For the text-containing cell, return its midpoint in [X, Y] coordinate format. 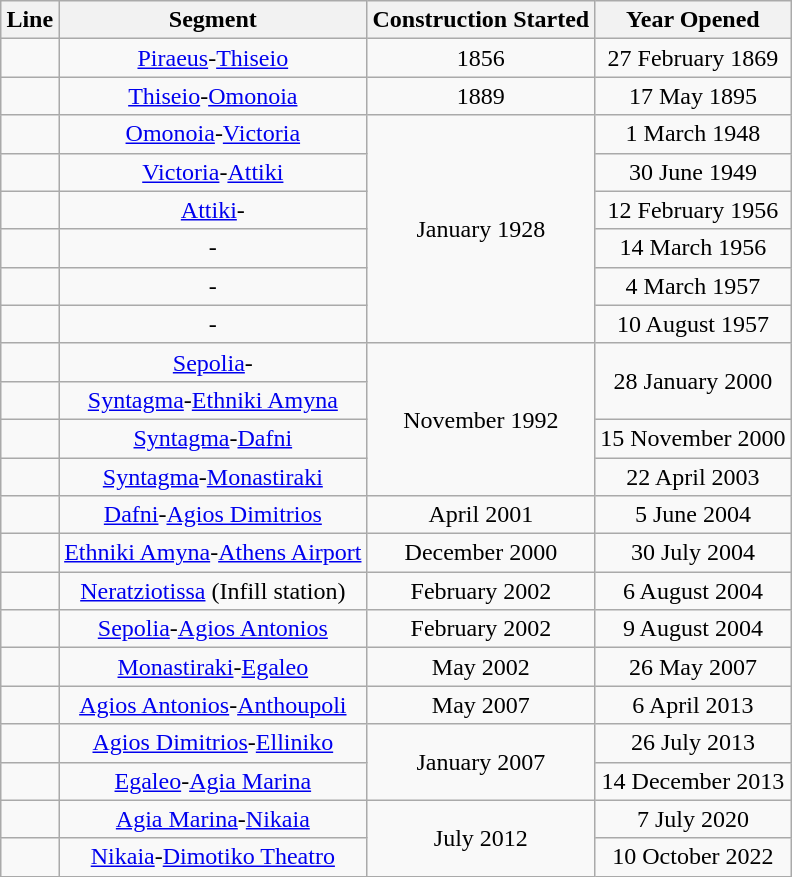
10 August 1957 [693, 324]
July 2012 [481, 838]
1856 [481, 58]
30 June 1949 [693, 172]
15 November 2000 [693, 438]
26 May 2007 [693, 667]
Sepolia- [213, 362]
10 October 2022 [693, 857]
Year Opened [693, 20]
Piraeus-Thiseio [213, 58]
Monastiraki-Egaleo [213, 667]
Victoria-Attiki [213, 172]
Egaleo-Agia Marina [213, 781]
Nikaia-Dimotiko Theatro [213, 857]
Ethniki Amyna-Athens Airport [213, 553]
9 August 2004 [693, 629]
6 April 2013 [693, 705]
Syntagma-Monastiraki [213, 477]
7 July 2020 [693, 819]
6 August 2004 [693, 591]
28 January 2000 [693, 381]
Agios Dimitrios-Elliniko [213, 743]
5 June 2004 [693, 515]
14 December 2013 [693, 781]
January 1928 [481, 229]
27 February 1869 [693, 58]
January 2007 [481, 762]
22 April 2003 [693, 477]
May 2007 [481, 705]
November 1992 [481, 419]
1889 [481, 96]
1 March 1948 [693, 134]
Agios Antonios-Anthoupoli [213, 705]
Construction Started [481, 20]
14 March 1956 [693, 248]
Line [30, 20]
April 2001 [481, 515]
26 July 2013 [693, 743]
Omonoia-Victoria [213, 134]
17 May 1895 [693, 96]
4 March 1957 [693, 286]
December 2000 [481, 553]
30 July 2004 [693, 553]
Syntagma-Ethniki Amyna [213, 400]
12 February 1956 [693, 210]
May 2002 [481, 667]
Sepolia-Agios Antonios [213, 629]
Segment [213, 20]
Dafni-Agios Dimitrios [213, 515]
Agia Marina-Nikaia [213, 819]
Syntagma-Dafni [213, 438]
Neratziotissa (Infill station) [213, 591]
Thiseio-Omonoia [213, 96]
Attiki- [213, 210]
